Locate the cell with the specified text and output its (X, Y) center coordinate. 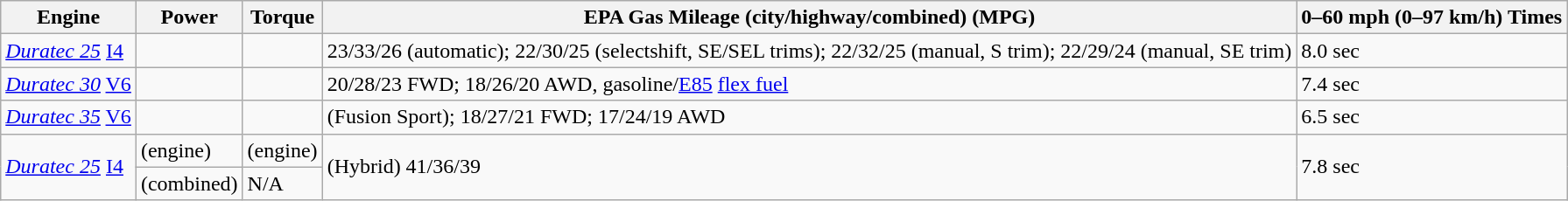
N/A (282, 184)
EPA Gas Mileage (city/highway/combined) (MPG) (809, 17)
0–60 mph (0–97 km/h) Times (1432, 17)
7.8 sec (1432, 167)
(combined) (189, 184)
Duratec 30 V6 (68, 84)
7.4 sec (1432, 84)
(Fusion Sport); 18/27/21 FWD; 17/24/19 AWD (809, 117)
Torque (282, 17)
(Hybrid) 41/36/39 (809, 167)
Duratec 35 V6 (68, 117)
8.0 sec (1432, 51)
23/33/26 (automatic); 22/30/25 (selectshift, SE/SEL trims); 22/32/25 (manual, S trim); 22/29/24 (manual, SE trim) (809, 51)
Engine (68, 17)
6.5 sec (1432, 117)
20/28/23 FWD; 18/26/20 AWD, gasoline/E85 flex fuel (809, 84)
Power (189, 17)
